Capture the cell that displays the provided text and extract its [x, y] central coordinate. 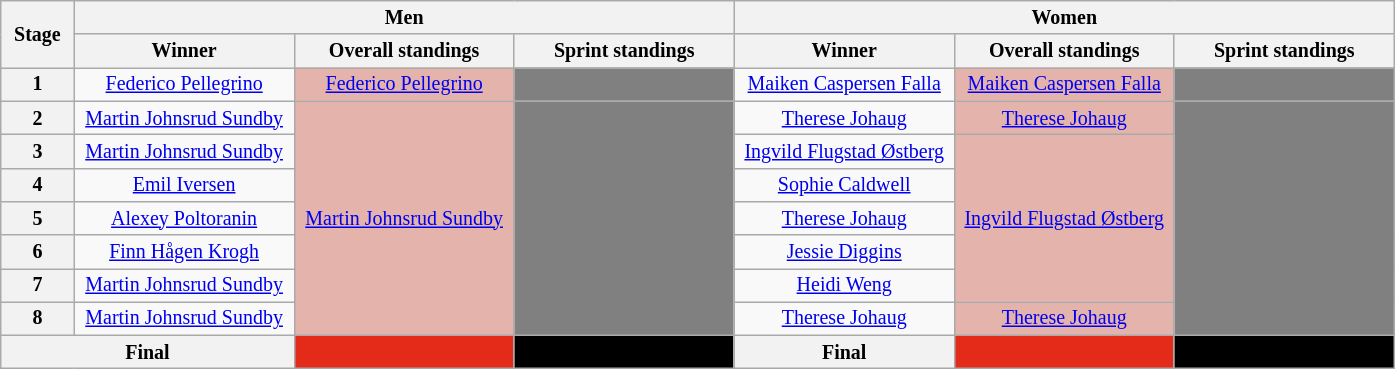
Jessie Diggins [844, 252]
1 [38, 84]
8 [38, 318]
6 [38, 252]
5 [38, 218]
3 [38, 152]
Stage [38, 34]
Finn Hågen Krogh [184, 252]
Heidi Weng [844, 286]
Women [1064, 18]
Alexey Poltoranin [184, 218]
Sophie Caldwell [844, 184]
Emil Iversen [184, 184]
7 [38, 286]
2 [38, 118]
Men [404, 18]
4 [38, 184]
